For the text-containing cell, return its midpoint in [x, y] coordinate format. 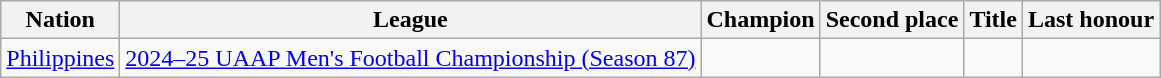
Philippines [60, 58]
Nation [60, 20]
Title [994, 20]
Champion [760, 20]
League [410, 20]
2024–25 UAAP Men's Football Championship (Season 87) [410, 58]
Second place [892, 20]
Last honour [1090, 20]
